Search for the cell housing the specified text and yield its [x, y] center coordinate. 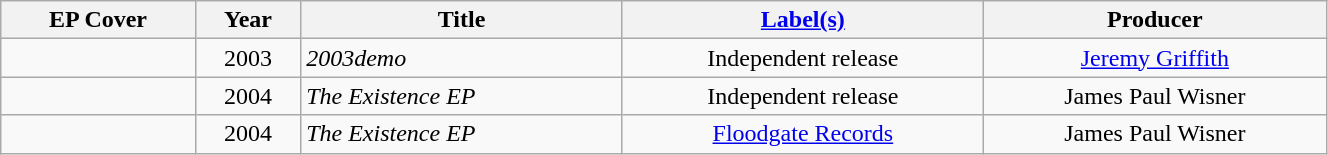
Jeremy Griffith [1154, 58]
Producer [1154, 20]
2003 [248, 58]
Title [462, 20]
Year [248, 20]
EP Cover [98, 20]
Floodgate Records [802, 134]
2003demo [462, 58]
Label(s) [802, 20]
